From the cell containing the given text, extract its center point as [X, Y] coordinate. 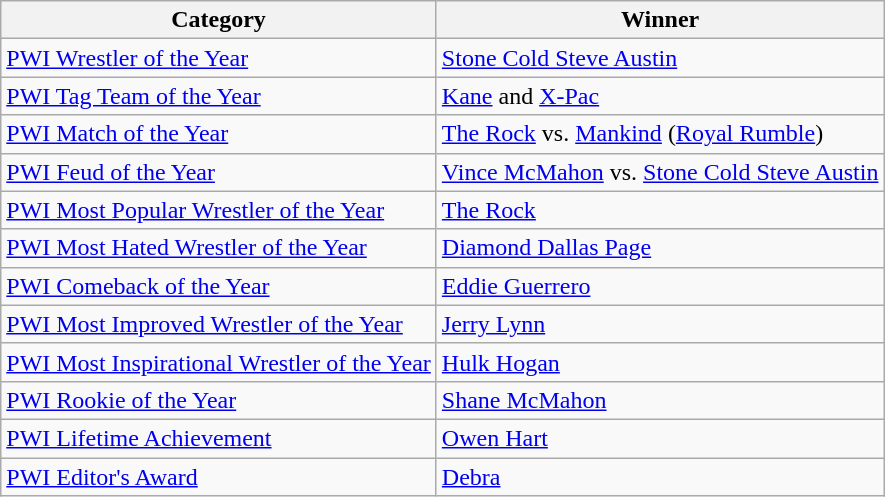
Stone Cold Steve Austin [660, 58]
PWI Most Popular Wrestler of the Year [219, 210]
PWI Most Inspirational Wrestler of the Year [219, 362]
PWI Comeback of the Year [219, 286]
Category [219, 20]
Owen Hart [660, 438]
PWI Lifetime Achievement [219, 438]
PWI Most Improved Wrestler of the Year [219, 324]
Winner [660, 20]
PWI Most Hated Wrestler of the Year [219, 248]
The Rock [660, 210]
PWI Feud of the Year [219, 172]
PWI Rookie of the Year [219, 400]
Diamond Dallas Page [660, 248]
Shane McMahon [660, 400]
PWI Editor's Award [219, 477]
Vince McMahon vs. Stone Cold Steve Austin [660, 172]
PWI Match of the Year [219, 134]
Debra [660, 477]
Eddie Guerrero [660, 286]
PWI Wrestler of the Year [219, 58]
The Rock vs. Mankind (Royal Rumble) [660, 134]
Hulk Hogan [660, 362]
PWI Tag Team of the Year [219, 96]
Jerry Lynn [660, 324]
Kane and X-Pac [660, 96]
